Pinpoint the cell where the given text exists, returning its [x, y] midpoint coordinate. 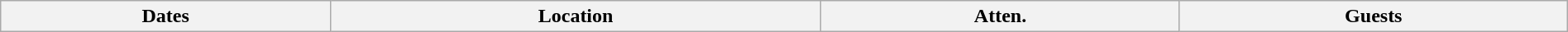
Guests [1373, 16]
Atten. [1001, 16]
Location [576, 16]
Dates [165, 16]
